Locate the cell with the specified text and output its [X, Y] center coordinate. 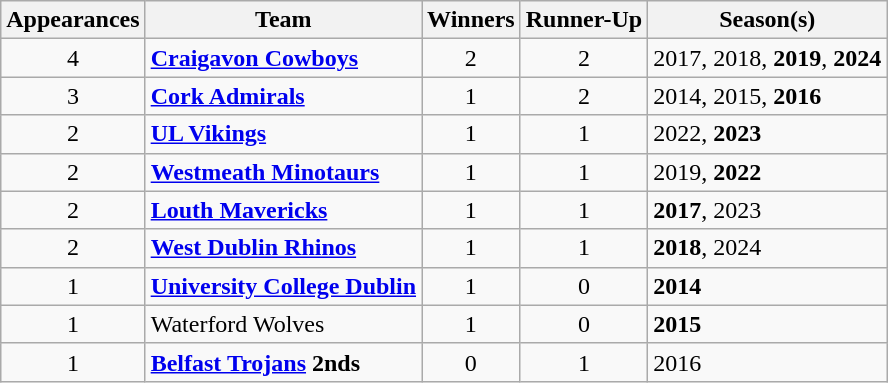
Team [283, 20]
Westmeath Minotaurs [283, 172]
2019, 2022 [768, 172]
2014, 2015, 2016 [768, 96]
2014 [768, 286]
Appearances [73, 20]
Louth Mavericks [283, 210]
Craigavon Cowboys [283, 58]
University College Dublin [283, 286]
3 [73, 96]
2017, 2023 [768, 210]
Cork Admirals [283, 96]
2015 [768, 324]
4 [73, 58]
2022, 2023 [768, 134]
Season(s) [768, 20]
2017, 2018, 2019, 2024 [768, 58]
Waterford Wolves [283, 324]
Runner-Up [584, 20]
2018, 2024 [768, 248]
2016 [768, 362]
Belfast Trojans 2nds [283, 362]
Winners [472, 20]
UL Vikings [283, 134]
West Dublin Rhinos [283, 248]
